Determine the [X, Y] coordinate at the center of the cell enclosing the given text.  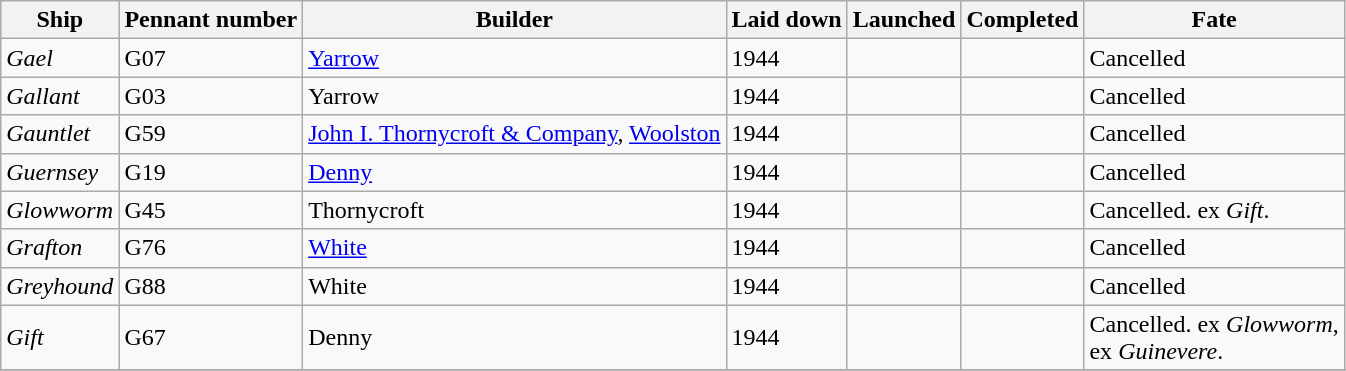
G03 [211, 96]
Glowworm [60, 210]
G67 [211, 338]
Gift [60, 338]
Gael [60, 58]
John I. Thornycroft & Company, Woolston [514, 134]
G76 [211, 248]
Greyhound [60, 286]
G19 [211, 172]
Completed [1022, 20]
Gauntlet [60, 134]
G45 [211, 210]
G59 [211, 134]
Pennant number [211, 20]
Ship [60, 20]
Grafton [60, 248]
Laid down [786, 20]
Cancelled. ex Gift. [1214, 210]
Builder [514, 20]
Fate [1214, 20]
Cancelled. ex Glowworm, ex Guinevere. [1214, 338]
G07 [211, 58]
Thornycroft [514, 210]
G88 [211, 286]
Launched [904, 20]
Guernsey [60, 172]
Gallant [60, 96]
